From the cell containing the given text, extract its center point as (x, y) coordinate. 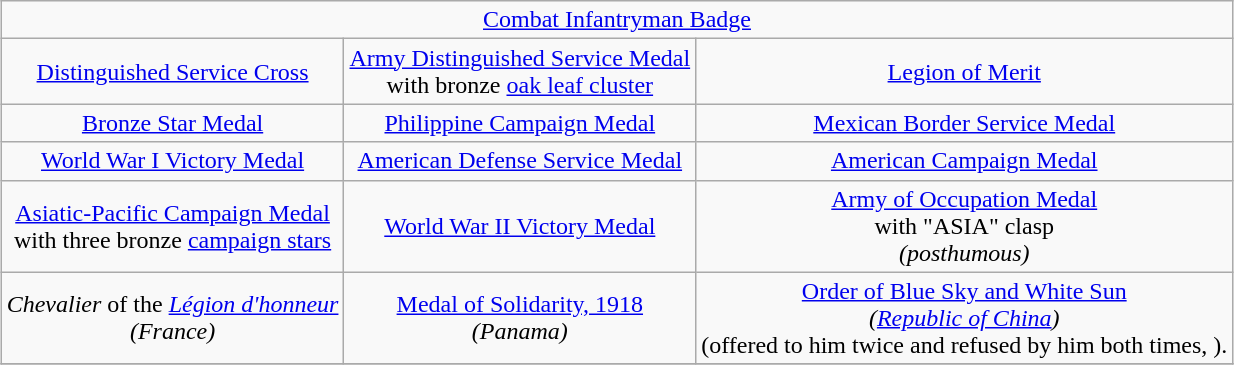
Chevalier of the Légion d'honneur(France) (172, 318)
Medal of Solidarity, 1918(Panama) (520, 318)
Mexican Border Service Medal (964, 123)
Asiatic-Pacific Campaign Medalwith three bronze campaign stars (172, 226)
World War II Victory Medal (520, 226)
Army of Occupation Medalwith "ASIA" clasp(posthumous) (964, 226)
Combat Infantryman Badge (617, 20)
Legion of Merit (964, 72)
Bronze Star Medal (172, 123)
American Campaign Medal (964, 161)
Army Distinguished Service Medalwith bronze oak leaf cluster (520, 72)
World War I Victory Medal (172, 161)
American Defense Service Medal (520, 161)
Philippine Campaign Medal (520, 123)
Order of Blue Sky and White Sun(Republic of China)(offered to him twice and refused by him both times, ). (964, 318)
Distinguished Service Cross (172, 72)
